Scan for the cell matching the given text and deliver its (x, y) coordinate at center. 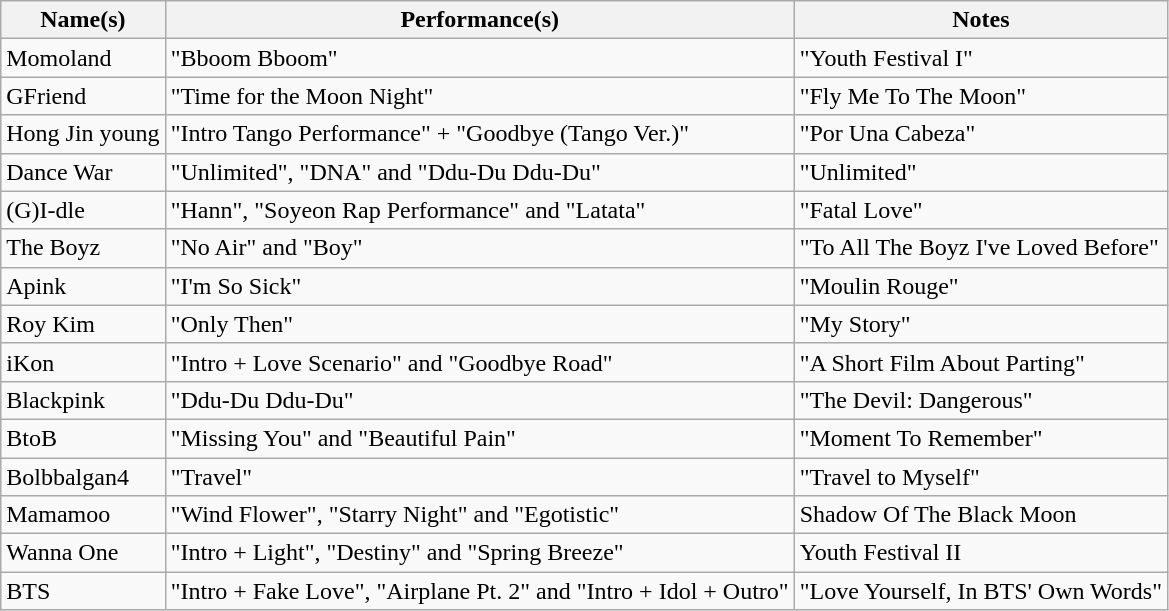
GFriend (83, 96)
Shadow Of The Black Moon (980, 515)
"Por Una Cabeza" (980, 134)
Apink (83, 286)
Mamamoo (83, 515)
Blackpink (83, 400)
"Unlimited" (980, 172)
"Intro + Light", "Destiny" and "Spring Breeze" (480, 553)
"The Devil: Dangerous" (980, 400)
Hong Jin young (83, 134)
Notes (980, 20)
"Only Then" (480, 324)
"Wind Flower", "Starry Night" and "Egotistic" (480, 515)
"Time for the Moon Night" (480, 96)
"Travel" (480, 477)
"Travel to Myself" (980, 477)
(G)I-dle (83, 210)
Name(s) (83, 20)
BtoB (83, 438)
"Moulin Rouge" (980, 286)
"Fatal Love" (980, 210)
"Unlimited", "DNA" and "Ddu-Du Ddu-Du" (480, 172)
"Hann", "Soyeon Rap Performance" and "Latata" (480, 210)
"To All The Boyz I've Loved Before" (980, 248)
The Boyz (83, 248)
Performance(s) (480, 20)
iKon (83, 362)
"Love Yourself, In BTS' Own Words" (980, 591)
"Moment To Remember" (980, 438)
"I'm So Sick" (480, 286)
"Intro Tango Performance" + "Goodbye (Tango Ver.)" (480, 134)
"Youth Festival I" (980, 58)
"Ddu-Du Ddu-Du" (480, 400)
Dance War (83, 172)
BTS (83, 591)
"My Story" (980, 324)
"Bboom Bboom" (480, 58)
Momoland (83, 58)
"Fly Me To The Moon" (980, 96)
"A Short Film About Parting" (980, 362)
Wanna One (83, 553)
"Intro + Love Scenario" and "Goodbye Road" (480, 362)
"Missing You" and "Beautiful Pain" (480, 438)
"Intro + Fake Love", "Airplane Pt. 2" and "Intro + Idol + Outro" (480, 591)
"No Air" and "Boy" (480, 248)
Roy Kim (83, 324)
Youth Festival II (980, 553)
Bolbbalgan4 (83, 477)
